Pinpoint the cell where the given text exists, returning its (x, y) midpoint coordinate. 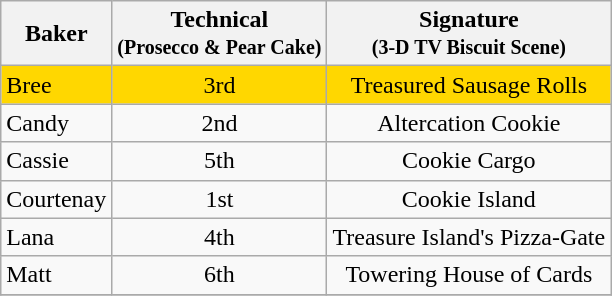
Matt (56, 275)
Bree (56, 85)
Technical(Prosecco & Pear Cake) (220, 34)
5th (220, 161)
Courtenay (56, 199)
1st (220, 199)
Treasured Sausage Rolls (469, 85)
Treasure Island's Pizza-Gate (469, 237)
Cookie Island (469, 199)
Cookie Cargo (469, 161)
Signature(3-D TV Biscuit Scene) (469, 34)
Towering House of Cards (469, 275)
Cassie (56, 161)
6th (220, 275)
4th (220, 237)
Candy (56, 123)
2nd (220, 123)
Lana (56, 237)
Altercation Cookie (469, 123)
3rd (220, 85)
Baker (56, 34)
